Find where the given text appears and provide that cell's center as [X, Y] coordinate. 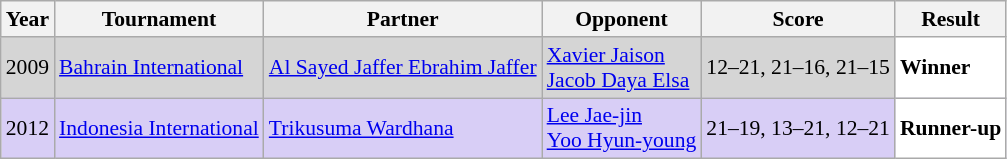
Lee Jae-jin Yoo Hyun-young [622, 128]
12–21, 21–16, 21–15 [798, 68]
21–19, 13–21, 12–21 [798, 128]
Year [28, 19]
Trikusuma Wardhana [403, 128]
Runner-up [950, 128]
2012 [28, 128]
Indonesia International [159, 128]
Result [950, 19]
Al Sayed Jaffer Ebrahim Jaffer [403, 68]
Xavier Jaison Jacob Daya Elsa [622, 68]
Bahrain International [159, 68]
Winner [950, 68]
Opponent [622, 19]
2009 [28, 68]
Score [798, 19]
Partner [403, 19]
Tournament [159, 19]
